Return [x, y] of the center of cell containing provided text 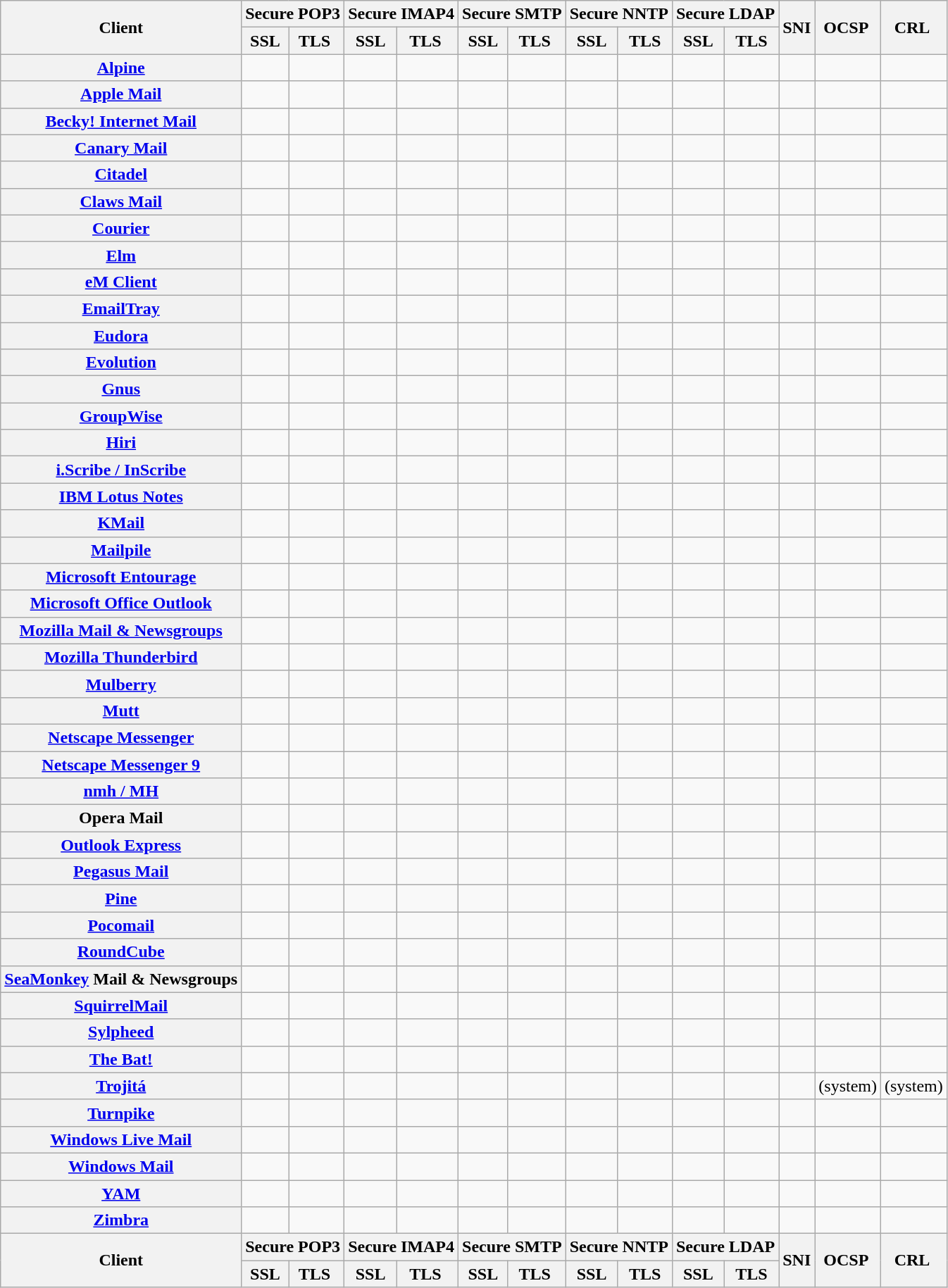
Microsoft Entourage [121, 577]
Elm [121, 255]
Mulberry [121, 684]
Mailpile [121, 550]
eM Client [121, 282]
RoundCube [121, 952]
Alpine [121, 68]
Mozilla Mail & Newsgroups [121, 630]
IBM Lotus Notes [121, 496]
Eudora [121, 336]
Evolution [121, 363]
Gnus [121, 389]
SeaMonkey Mail & Newsgroups [121, 979]
Sylpheed [121, 1032]
Outlook Express [121, 845]
Windows Mail [121, 1166]
GroupWise [121, 416]
Apple Mail [121, 94]
Canary Mail [121, 148]
EmailTray [121, 308]
Zimbra [121, 1220]
The Bat! [121, 1059]
Trojitá [121, 1086]
Turnpike [121, 1113]
Mutt [121, 711]
SquirrelMail [121, 1006]
Claws Mail [121, 201]
Netscape Messenger [121, 737]
Becky! Internet Mail [121, 121]
Pine [121, 899]
nmh / MH [121, 792]
Hiri [121, 443]
Pocomail [121, 925]
i.Scribe / InScribe [121, 470]
Mozilla Thunderbird [121, 657]
Windows Live Mail [121, 1139]
Pegasus Mail [121, 872]
Microsoft Office Outlook [121, 604]
Opera Mail [121, 818]
KMail [121, 523]
Courier [121, 228]
Netscape Messenger 9 [121, 764]
Citadel [121, 175]
YAM [121, 1194]
